Identify which cell holds the provided text, then report its [X, Y] central coordinate. 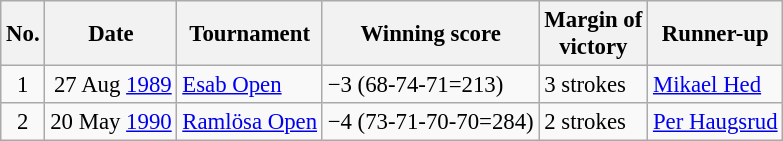
1 [23, 85]
Per Haugsrud [716, 122]
−3 (68-74-71=213) [430, 85]
−4 (73-71-70-70=284) [430, 122]
Margin ofvictory [594, 34]
3 strokes [594, 85]
2 strokes [594, 122]
Esab Open [250, 85]
No. [23, 34]
Runner-up [716, 34]
Mikael Hed [716, 85]
20 May 1990 [111, 122]
Ramlösa Open [250, 122]
Tournament [250, 34]
27 Aug 1989 [111, 85]
2 [23, 122]
Winning score [430, 34]
Date [111, 34]
